Return (x, y) of the center of cell containing provided text 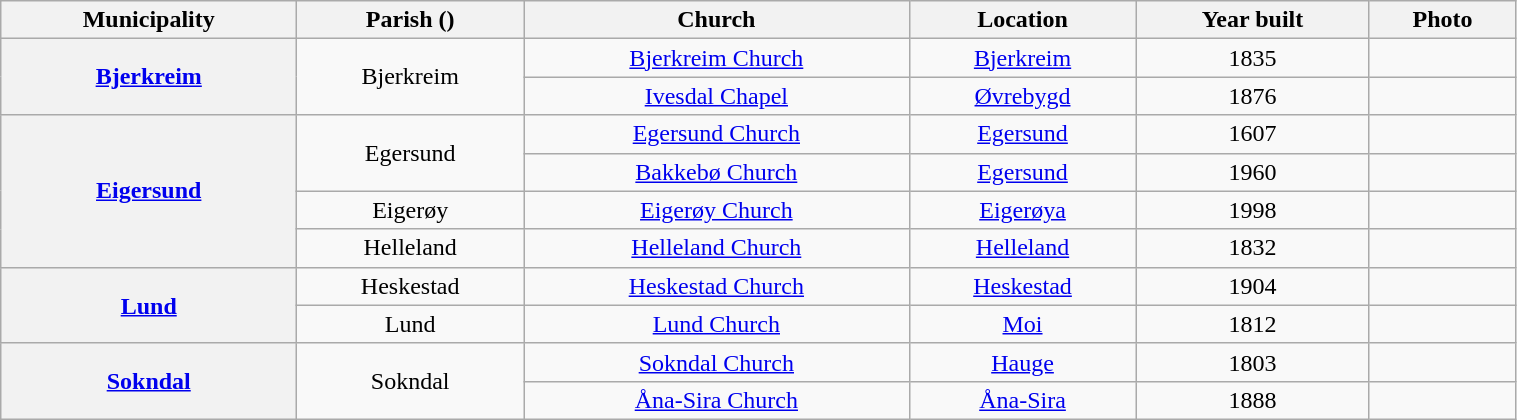
Year built (1252, 20)
Photo (1442, 20)
1835 (1252, 58)
Helleland Church (716, 248)
1904 (1252, 286)
Eigerøy (410, 210)
1803 (1252, 362)
Moi (1022, 324)
Parish () (410, 20)
Eigerøya (1022, 210)
1876 (1252, 96)
Bakkebø Church (716, 172)
Heskestad Church (716, 286)
1960 (1252, 172)
1998 (1252, 210)
Øvrebygd (1022, 96)
Bjerkreim Church (716, 58)
Sokndal Church (716, 362)
Location (1022, 20)
Municipality (149, 20)
1812 (1252, 324)
Church (716, 20)
Lund Church (716, 324)
Eigerøy Church (716, 210)
Eigersund (149, 191)
Egersund Church (716, 134)
1607 (1252, 134)
Hauge (1022, 362)
1832 (1252, 248)
Åna-Sira Church (716, 400)
1888 (1252, 400)
Ivesdal Chapel (716, 96)
Åna-Sira (1022, 400)
